Provide the (x, y) coordinate of the cell's center where the given text is located.  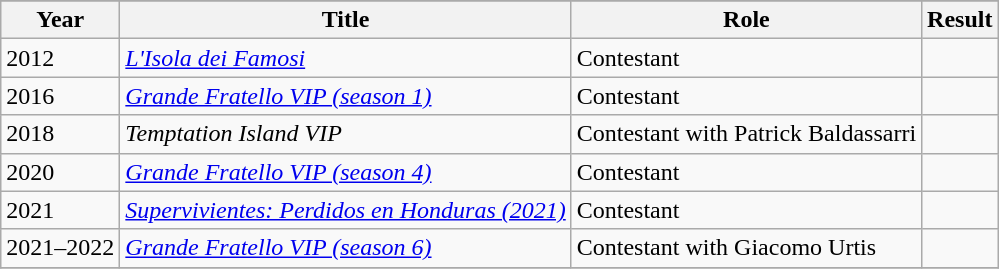
2021–2022 (60, 248)
2018 (60, 134)
Supervivientes: Perdidos en Honduras (2021) (346, 210)
Contestant with Patrick Baldassarri (746, 134)
Title (346, 20)
Temptation Island VIP (346, 134)
2012 (60, 58)
Year (60, 20)
L'Isola dei Famosi (346, 58)
Contestant with Giacomo Urtis (746, 248)
2020 (60, 172)
2021 (60, 210)
Grande Fratello VIP (season 4) (346, 172)
2016 (60, 96)
Grande Fratello VIP (season 1) (346, 96)
Grande Fratello VIP (season 6) (346, 248)
Result (960, 20)
Role (746, 20)
